Pinpoint the cell where the given text exists, returning its [X, Y] midpoint coordinate. 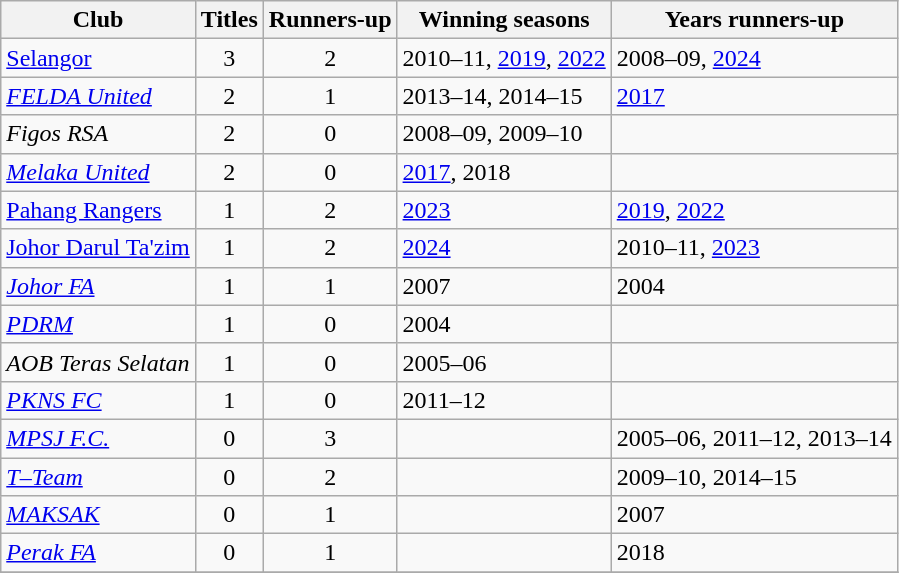
FELDA United [98, 96]
Johor Darul Ta'zim [98, 248]
2019, 2022 [754, 210]
Figos RSA [98, 134]
Selangor [98, 58]
2009–10, 2014–15 [754, 477]
Johor FA [98, 286]
2013–14, 2014–15 [504, 96]
2008–09, 2024 [754, 58]
MPSJ F.C. [98, 438]
Melaka United [98, 172]
2005–06, 2011–12, 2013–14 [754, 438]
AOB Teras Selatan [98, 362]
Perak FA [98, 553]
2010–11, 2023 [754, 248]
MAKSAK [98, 515]
Titles [229, 20]
2010–11, 2019, 2022 [504, 58]
2005–06 [504, 362]
2024 [504, 248]
2017, 2018 [504, 172]
Years runners-up [754, 20]
2023 [504, 210]
Winning seasons [504, 20]
PDRM [98, 324]
2018 [754, 553]
Club [98, 20]
2011–12 [504, 400]
2008–09, 2009–10 [504, 134]
T–Team [98, 477]
2017 [754, 96]
Runners-up [330, 20]
PKNS FC [98, 400]
Pahang Rangers [98, 210]
